Determine the [X, Y] coordinate at the center of the cell enclosing the given text.  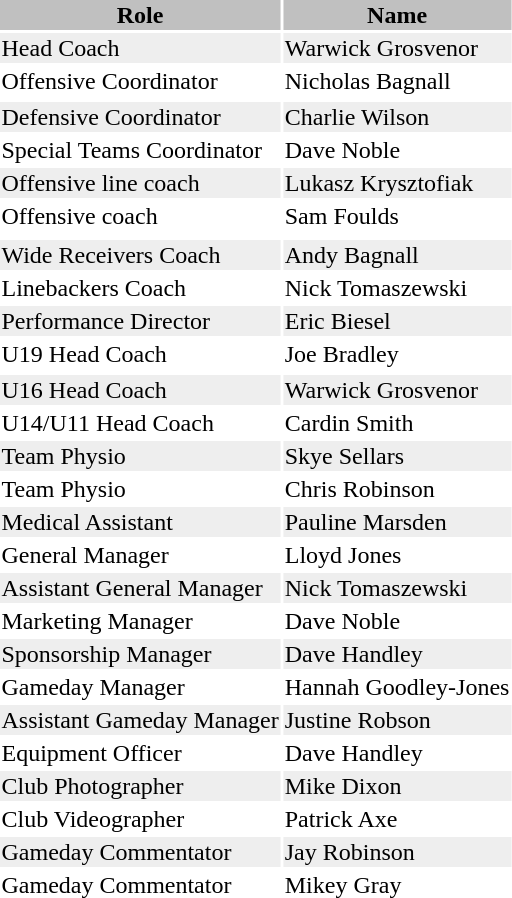
Role [140, 15]
Justine Robson [397, 720]
Lloyd Jones [397, 555]
Cardin Smith [397, 423]
Marketing Manager [140, 621]
Defensive Coordinator [140, 117]
Linebackers Coach [140, 288]
Pauline Marsden [397, 522]
Chris Robinson [397, 489]
U14/U11 Head Coach [140, 423]
Gameday Manager [140, 687]
Skye Sellars [397, 456]
Medical Assistant [140, 522]
Gameday Commentator [140, 852]
Wide Receivers Coach [140, 255]
U19 Head Coach [140, 354]
Sponsorship Manager [140, 654]
Charlie Wilson [397, 117]
Hannah Goodley-Jones [397, 687]
Club Photographer [140, 786]
Nicholas Bagnall [397, 81]
Eric Biesel [397, 321]
Performance Director [140, 321]
Club Videographer [140, 819]
Joe Bradley [397, 354]
Mike Dixon [397, 786]
Equipment Officer [140, 753]
Offensive line coach [140, 183]
Assistant General Manager [140, 588]
Lukasz Krysztofiak [397, 183]
Andy Bagnall [397, 255]
Jay Robinson [397, 852]
Offensive coach [140, 216]
Offensive Coordinator [140, 81]
Special Teams Coordinator [140, 150]
Head Coach [140, 48]
Sam Foulds [397, 216]
General Manager [140, 555]
U16 Head Coach [140, 390]
Name [397, 15]
Patrick Axe [397, 819]
Assistant Gameday Manager [140, 720]
